From the cell containing the given text, extract its center point as [X, Y] coordinate. 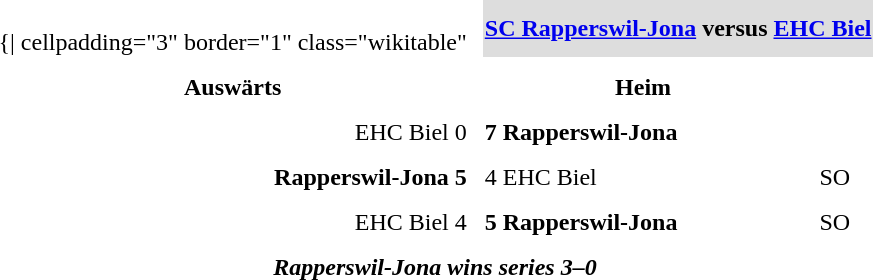
Heim [643, 87]
7 Rapperswil-Jona [643, 132]
5 Rapperswil-Jona [643, 222]
4 EHC Biel [643, 177]
SC Rapperswil-Jona versus EHC Biel [678, 28]
